Scan for the cell matching the given text and deliver its (X, Y) coordinate at center. 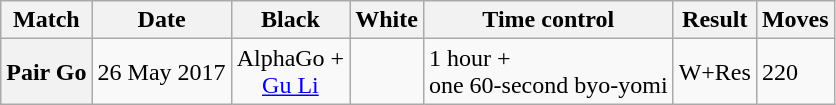
Black (290, 20)
Time control (548, 20)
1 hour + one 60-second byo-yomi (548, 72)
Moves (795, 20)
220 (795, 72)
26 May 2017 (162, 72)
White (387, 20)
Match (46, 20)
AlphaGo + Gu Li (290, 72)
Pair Go (46, 72)
W+Res (714, 72)
Result (714, 20)
Date (162, 20)
